Determine the [x, y] coordinate at the center of the cell enclosing the given text.  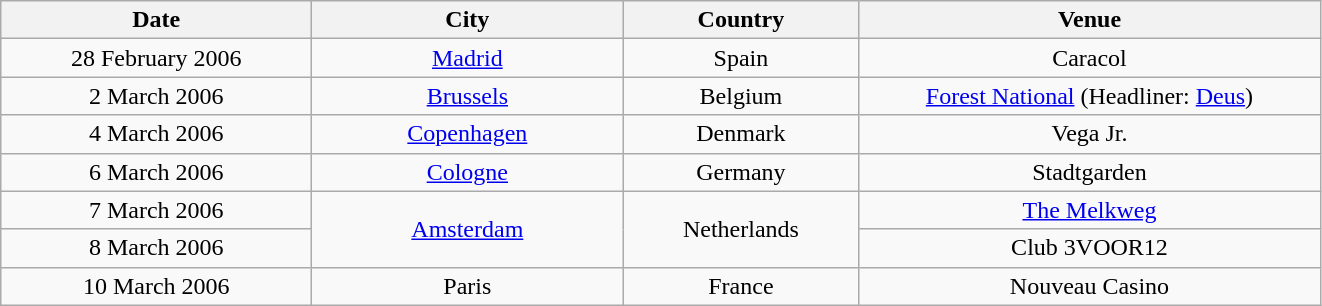
Madrid [468, 58]
Denmark [741, 134]
Vega Jr. [1090, 134]
Nouveau Casino [1090, 286]
Netherlands [741, 229]
7 March 2006 [156, 210]
Belgium [741, 96]
28 February 2006 [156, 58]
Venue [1090, 20]
10 March 2006 [156, 286]
Forest National (Headliner: Deus) [1090, 96]
Caracol [1090, 58]
8 March 2006 [156, 248]
Spain [741, 58]
Club 3VOOR12 [1090, 248]
Stadtgarden [1090, 172]
Amsterdam [468, 229]
2 March 2006 [156, 96]
Country [741, 20]
France [741, 286]
4 March 2006 [156, 134]
Cologne [468, 172]
Brussels [468, 96]
Copenhagen [468, 134]
6 March 2006 [156, 172]
Germany [741, 172]
Date [156, 20]
City [468, 20]
Paris [468, 286]
The Melkweg [1090, 210]
